Locate the cell with the specified text and output its (x, y) center coordinate. 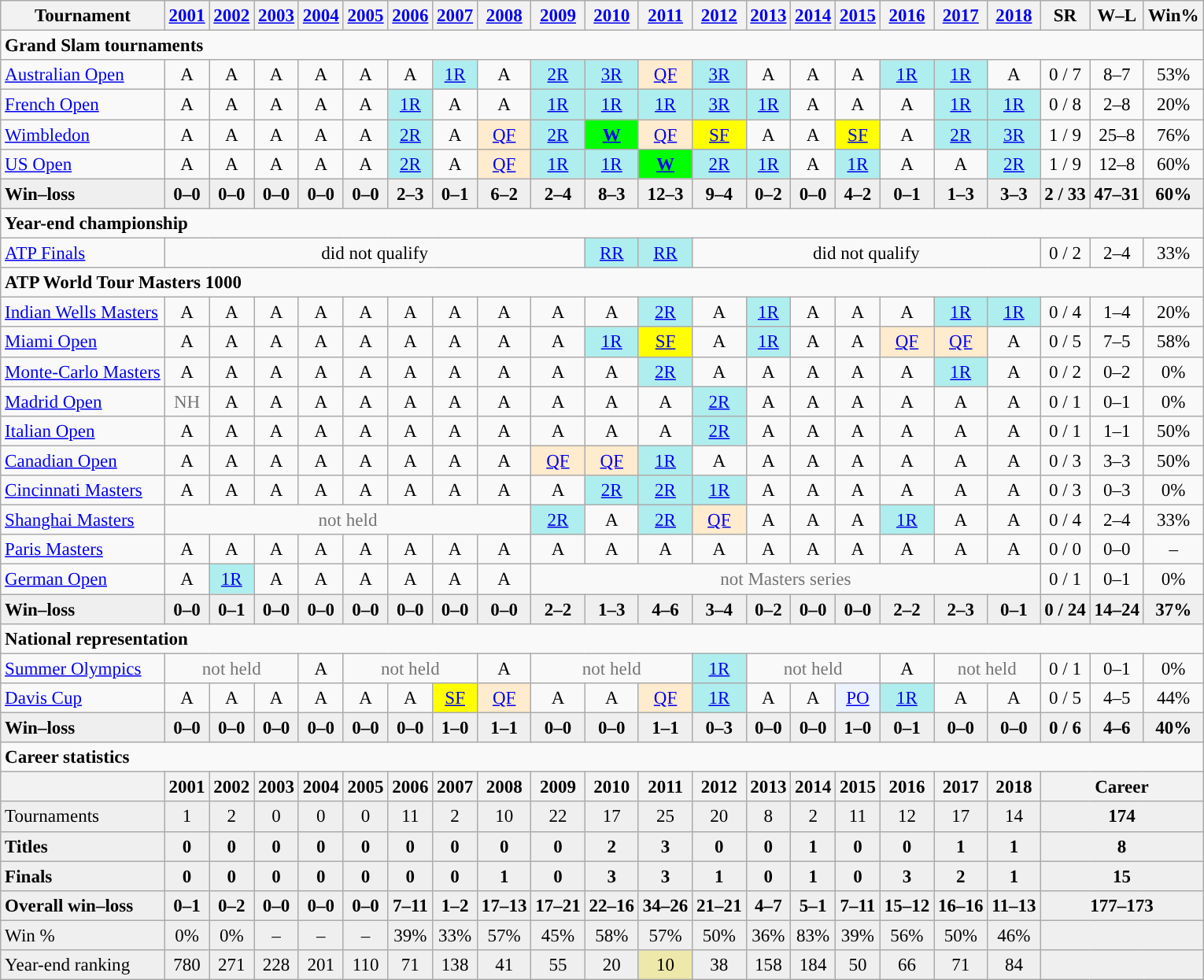
15 (1122, 876)
41 (504, 965)
Year-end ranking (83, 965)
Monte-Carlo Masters (83, 372)
25–8 (1117, 135)
21–21 (719, 906)
50 (858, 965)
ATP World Tour Masters 1000 (602, 283)
37% (1173, 609)
Madrid Open (83, 401)
138 (455, 965)
Indian Wells Masters (83, 312)
22 (558, 817)
US Open (83, 165)
PO (858, 698)
5–1 (814, 906)
Year-end championship (602, 224)
ATP Finals (83, 253)
Win% (1173, 16)
4–5 (1117, 698)
46% (1014, 935)
76% (1173, 135)
11–13 (1014, 906)
Wimbledon (83, 135)
Cincinnati Masters (83, 490)
17–13 (504, 906)
not Masters series (785, 579)
Tournaments (83, 817)
1–2 (455, 906)
4–7 (768, 906)
47–31 (1117, 194)
Australian Open (83, 75)
Overall win–loss (83, 906)
1–4 (1117, 312)
56% (907, 935)
780 (187, 965)
44% (1173, 698)
9–4 (719, 194)
Win % (83, 935)
2 / 33 (1066, 194)
22–16 (611, 906)
228 (277, 965)
25 (665, 817)
177–173 (1122, 906)
12 (907, 817)
110 (365, 965)
14 (1014, 817)
6–2 (504, 194)
Italian Open (83, 431)
271 (231, 965)
53% (1173, 75)
84 (1014, 965)
SR (1066, 16)
Miami Open (83, 342)
55 (558, 965)
8–7 (1117, 75)
National representation (602, 639)
Canadian Open (83, 460)
66 (907, 965)
Summer Olympics (83, 668)
174 (1122, 817)
83% (814, 935)
34–26 (665, 906)
0 / 7 (1066, 75)
158 (768, 965)
0 / 8 (1066, 105)
Career statistics (602, 757)
7–5 (1117, 342)
40% (1173, 728)
14–24 (1117, 609)
Davis Cup (83, 698)
201 (321, 965)
German Open (83, 579)
Paris Masters (83, 549)
Shanghai Masters (83, 520)
French Open (83, 105)
12–8 (1117, 165)
Career (1122, 787)
2–8 (1117, 105)
8–3 (611, 194)
0 / 6 (1066, 728)
45% (558, 935)
0 / 0 (1066, 549)
NH (187, 401)
17–21 (558, 906)
38 (719, 965)
Titles (83, 846)
3–4 (719, 609)
Finals (83, 876)
184 (814, 965)
Tournament (83, 16)
4–2 (858, 194)
12–3 (665, 194)
16–16 (961, 906)
W–L (1117, 16)
0 / 24 (1066, 609)
15–12 (907, 906)
36% (768, 935)
Grand Slam tournaments (602, 46)
